Identify which cell holds the provided text, then report its [x, y] central coordinate. 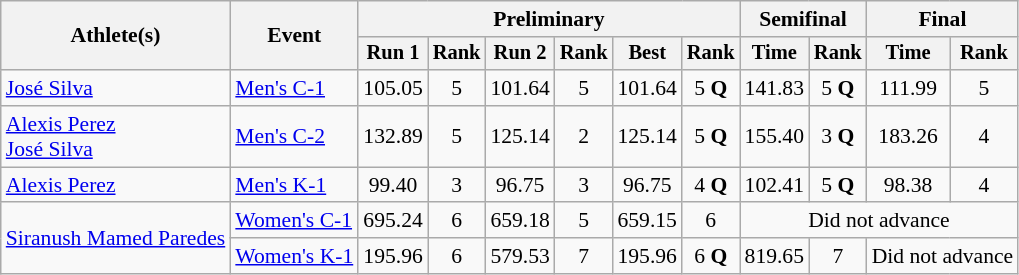
Women's K-1 [294, 256]
Run 1 [392, 54]
155.40 [774, 136]
Best [646, 54]
659.18 [520, 221]
6 Q [711, 256]
Event [294, 36]
Final [943, 19]
819.65 [774, 256]
105.05 [392, 88]
2 [584, 136]
3 Q [838, 136]
Siranush Mamed Paredes [116, 238]
141.83 [774, 88]
4 Q [711, 185]
Men's K-1 [294, 185]
102.41 [774, 185]
695.24 [392, 221]
Men's C-2 [294, 136]
Preliminary [548, 19]
183.26 [908, 136]
Athlete(s) [116, 36]
Women's C-1 [294, 221]
111.99 [908, 88]
Men's C-1 [294, 88]
Alexis PerezJosé Silva [116, 136]
659.15 [646, 221]
579.53 [520, 256]
99.40 [392, 185]
Alexis Perez [116, 185]
98.38 [908, 185]
132.89 [392, 136]
Semifinal [804, 19]
Run 2 [520, 54]
José Silva [116, 88]
